Pinpoint the cell where the given text exists, returning its (x, y) midpoint coordinate. 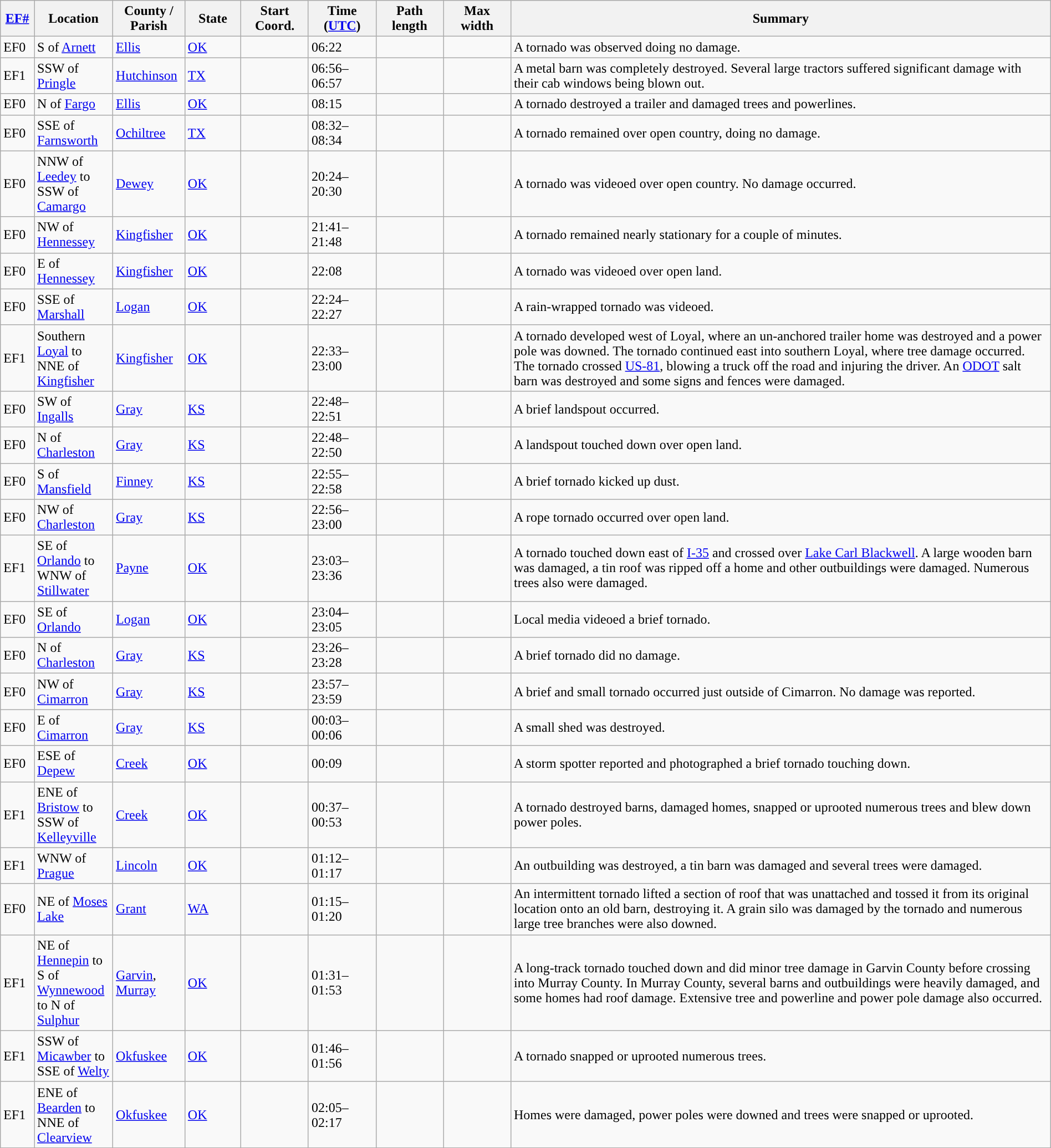
Ochiltree (149, 133)
00:03–00:06 (342, 727)
21:41–21:48 (342, 235)
SE of Orlando to WNW of Stillwater (74, 569)
A tornado destroyed a trailer and damaged trees and powerlines. (780, 104)
06:56–06:57 (342, 75)
23:04–23:05 (342, 620)
SE of Orlando (74, 620)
01:15–01:20 (342, 909)
Grant (149, 909)
Time (UTC) (342, 19)
Local media videoed a brief tornado. (780, 620)
Payne (149, 569)
State (213, 19)
A tornado destroyed barns, damaged homes, snapped or uprooted numerous trees and blew down power poles. (780, 815)
NW of Charleston (74, 518)
22:08 (342, 271)
22:55–22:58 (342, 481)
08:32–08:34 (342, 133)
22:48–22:50 (342, 445)
22:56–23:00 (342, 518)
A small shed was destroyed. (780, 727)
SSE of Farnsworth (74, 133)
A tornado snapped or uprooted numerous trees. (780, 1056)
A brief tornado kicked up dust. (780, 481)
An outbuilding was destroyed, a tin barn was damaged and several trees were damaged. (780, 866)
22:48–22:51 (342, 409)
County / Parish (149, 19)
E of Hennessey (74, 271)
A brief tornado did no damage. (780, 655)
A brief landspout occurred. (780, 409)
ENE of Bearden to NNE of Clearview (74, 1114)
WA (213, 909)
00:37–00:53 (342, 815)
20:24–20:30 (342, 184)
01:46–01:56 (342, 1056)
NNW of Leedey to SSW of Camargo (74, 184)
A rain-wrapped tornado was videoed. (780, 307)
ENE of Bristow to SSW of Kelleyville (74, 815)
EF# (18, 19)
SSW of Pringle (74, 75)
A tornado remained over open country, doing no damage. (780, 133)
02:05–02:17 (342, 1114)
01:31–01:53 (342, 982)
ESE of Depew (74, 764)
SSE of Marshall (74, 307)
SW of Ingalls (74, 409)
22:24–22:27 (342, 307)
A brief and small tornado occurred just outside of Cimarron. No damage was reported. (780, 692)
Finney (149, 481)
01:12–01:17 (342, 866)
NE of Moses Lake (74, 909)
Garvin, Murray (149, 982)
23:57–23:59 (342, 692)
A landspout touched down over open land. (780, 445)
Start Coord. (275, 19)
Max width (477, 19)
A tornado remained nearly stationary for a couple of minutes. (780, 235)
22:33–23:00 (342, 358)
SSW of Micawber to SSE of Welty (74, 1056)
Lincoln (149, 866)
23:03–23:36 (342, 569)
Path length (410, 19)
A tornado was videoed over open land. (780, 271)
Location (74, 19)
Summary (780, 19)
A tornado was videoed over open country. No damage occurred. (780, 184)
WNW of Prague (74, 866)
A rope tornado occurred over open land. (780, 518)
NW of Hennessey (74, 235)
A metal barn was completely destroyed. Several large tractors suffered significant damage with their cab windows being blown out. (780, 75)
23:26–23:28 (342, 655)
Homes were damaged, power poles were downed and trees were snapped or uprooted. (780, 1114)
A storm spotter reported and photographed a brief tornado touching down. (780, 764)
E of Cimarron (74, 727)
08:15 (342, 104)
S of Arnett (74, 47)
00:09 (342, 764)
Hutchinson (149, 75)
NE of Hennepin to S of Wynnewood to N of Sulphur (74, 982)
S of Mansfield (74, 481)
NW of Cimarron (74, 692)
A tornado was observed doing no damage. (780, 47)
N of Fargo (74, 104)
Dewey (149, 184)
06:22 (342, 47)
Southern Loyal to NNE of Kingfisher (74, 358)
